Extract the (X, Y) coordinate from the center of the cell holding the provided text.  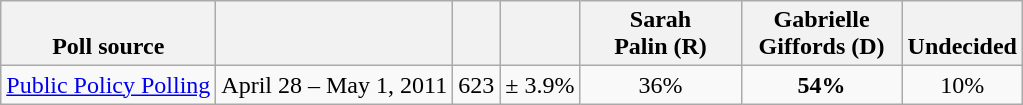
10% (962, 85)
± 3.9% (540, 85)
Undecided (962, 34)
54% (822, 85)
GabrielleGiffords (D) (822, 34)
April 28 – May 1, 2011 (334, 85)
36% (660, 85)
623 (476, 85)
Public Policy Polling (108, 85)
SarahPalin (R) (660, 34)
Poll source (108, 34)
